Return (X, Y) of the center of cell containing provided text 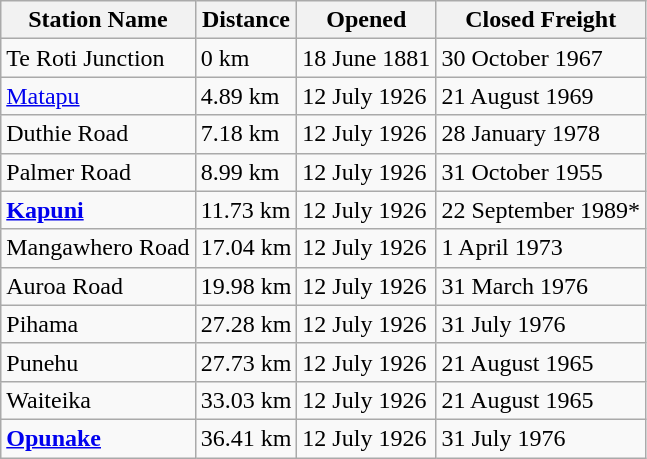
17.04 km (246, 248)
33.03 km (246, 400)
18 June 1881 (366, 58)
27.28 km (246, 324)
Kapuni (98, 210)
Matapu (98, 96)
Station Name (98, 20)
Distance (246, 20)
Duthie Road (98, 134)
Mangawhero Road (98, 248)
27.73 km (246, 362)
Opunake (98, 438)
11.73 km (246, 210)
Punehu (98, 362)
4.89 km (246, 96)
21 August 1969 (541, 96)
8.99 km (246, 172)
30 October 1967 (541, 58)
28 January 1978 (541, 134)
Closed Freight (541, 20)
7.18 km (246, 134)
31 March 1976 (541, 286)
Waiteika (98, 400)
22 September 1989* (541, 210)
Opened (366, 20)
Te Roti Junction (98, 58)
36.41 km (246, 438)
Auroa Road (98, 286)
Palmer Road (98, 172)
Pihama (98, 324)
31 October 1955 (541, 172)
19.98 km (246, 286)
1 April 1973 (541, 248)
0 km (246, 58)
